Return (x, y) of the center of cell containing provided text 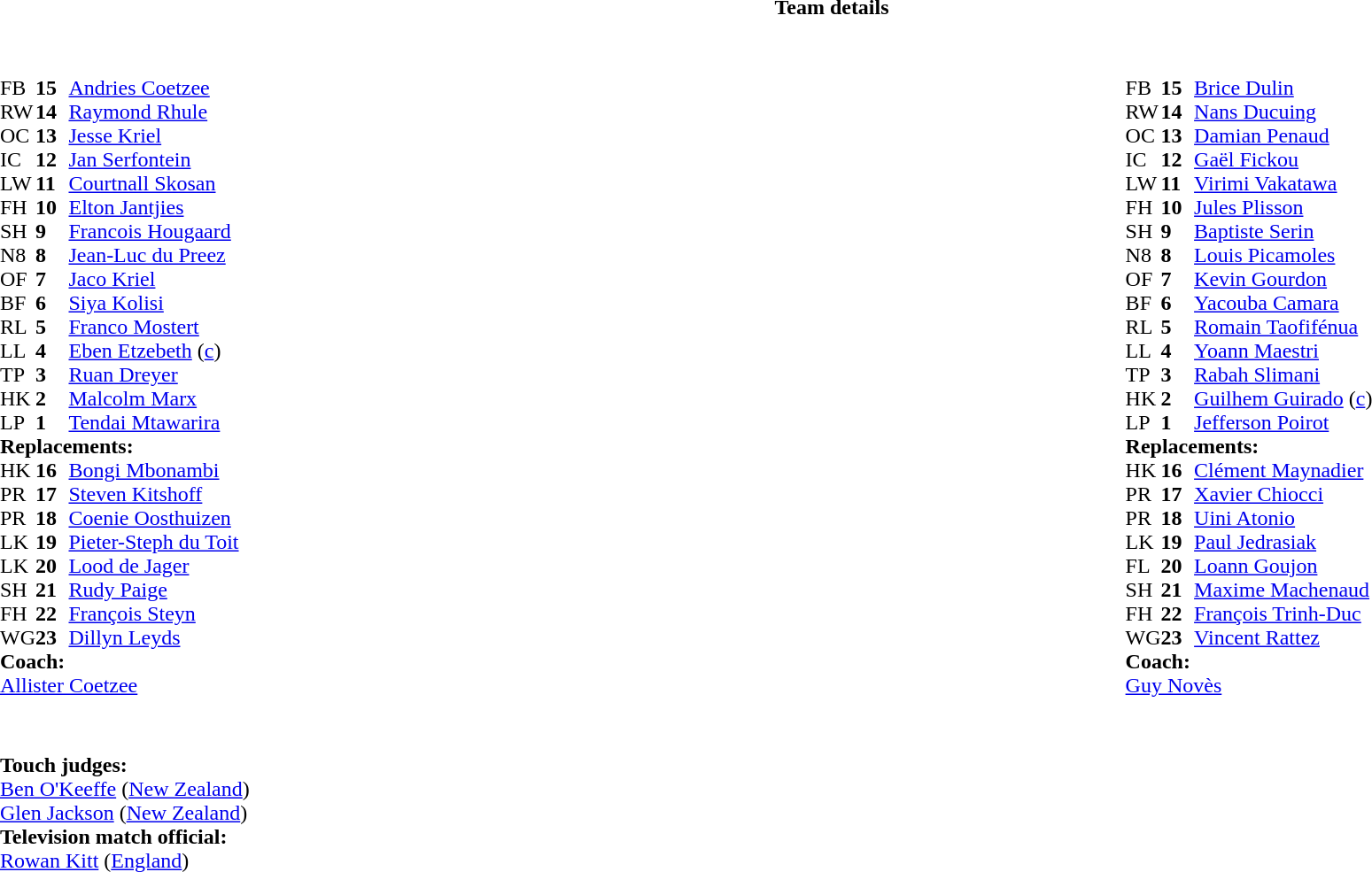
François Steyn (153, 614)
Maxime Machenaud (1283, 590)
Eben Etzebeth (c) (153, 351)
Damian Penaud (1283, 136)
Paul Jedrasiak (1283, 542)
Jefferson Poirot (1283, 423)
Tendai Mtawarira (153, 423)
Kevin Gourdon (1283, 280)
Rudy Paige (153, 590)
Lood de Jager (153, 567)
Nans Ducuing (1283, 112)
Vincent Rattez (1283, 637)
Louis Picamoles (1283, 255)
Baptiste Serin (1283, 232)
Siya Kolisi (153, 303)
François Trinh-Duc (1283, 614)
Malcolm Marx (153, 398)
Andries Coetzee (153, 89)
Jan Serfontein (153, 159)
Uini Atonio (1283, 519)
Bongi Mbonambi (153, 471)
Steven Kitshoff (153, 494)
Jesse Kriel (153, 136)
Romain Taofifénua (1283, 328)
Jaco Kriel (153, 280)
Virimi Vakatawa (1283, 184)
Jean-Luc du Preez (153, 255)
Xavier Chiocci (1283, 494)
Courtnall Skosan (153, 184)
Raymond Rhule (153, 112)
Loann Goujon (1283, 567)
Guilhem Guirado (c) (1283, 398)
Yacouba Camara (1283, 303)
FL (1143, 567)
Allister Coetzee (120, 685)
Pieter-Steph du Toit (153, 542)
Yoann Maestri (1283, 351)
Replacements: (120, 446)
Elton Jantjies (153, 207)
Franco Mostert (153, 328)
Jules Plisson (1283, 207)
Ruan Dreyer (153, 375)
Coach: (120, 662)
Francois Hougaard (153, 232)
Brice Dulin (1283, 89)
Dillyn Leyds (153, 637)
Coenie Oosthuizen (153, 519)
Gaël Fickou (1283, 159)
Clément Maynadier (1283, 471)
Rabah Slimani (1283, 375)
